For the text-containing cell, return its midpoint in [X, Y] coordinate format. 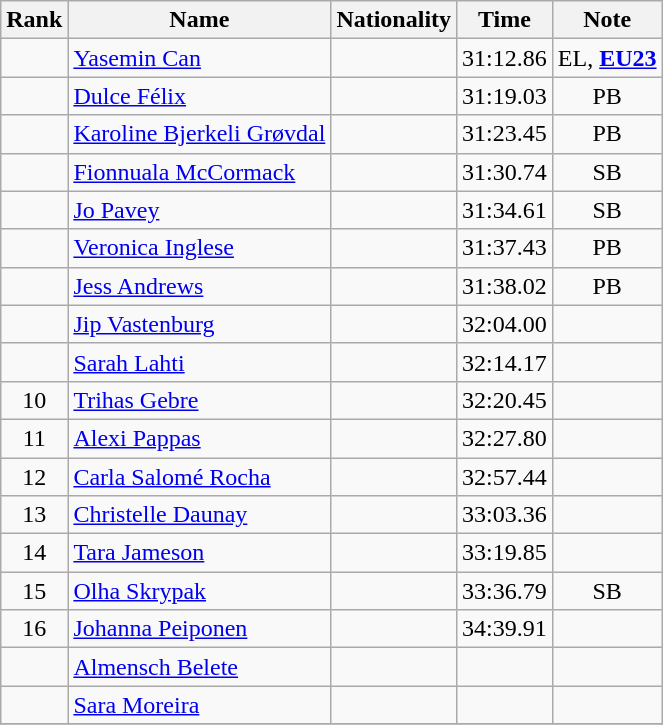
12 [34, 477]
Karoline Bjerkeli Grøvdal [200, 134]
Jess Andrews [200, 286]
Jo Pavey [200, 210]
Fionnuala McCormack [200, 172]
31:34.61 [505, 210]
10 [34, 400]
Rank [34, 20]
31:37.43 [505, 248]
31:23.45 [505, 134]
Trihas Gebre [200, 400]
31:19.03 [505, 96]
Olha Skrypak [200, 591]
Tara Jameson [200, 553]
32:14.17 [505, 362]
13 [34, 515]
EL, EU23 [607, 58]
Sara Moreira [200, 705]
Time [505, 20]
32:57.44 [505, 477]
Veronica Inglese [200, 248]
33:03.36 [505, 515]
Nationality [394, 20]
16 [34, 629]
Alexi Pappas [200, 438]
31:12.86 [505, 58]
15 [34, 591]
Johanna Peiponen [200, 629]
Yasemin Can [200, 58]
Name [200, 20]
Dulce Félix [200, 96]
Almensch Belete [200, 667]
33:19.85 [505, 553]
32:04.00 [505, 324]
32:27.80 [505, 438]
Christelle Daunay [200, 515]
11 [34, 438]
34:39.91 [505, 629]
14 [34, 553]
Jip Vastenburg [200, 324]
31:38.02 [505, 286]
33:36.79 [505, 591]
Carla Salomé Rocha [200, 477]
Sarah Lahti [200, 362]
32:20.45 [505, 400]
31:30.74 [505, 172]
Note [607, 20]
